Output the (x, y) coordinate of the center of the cell containing the given text.  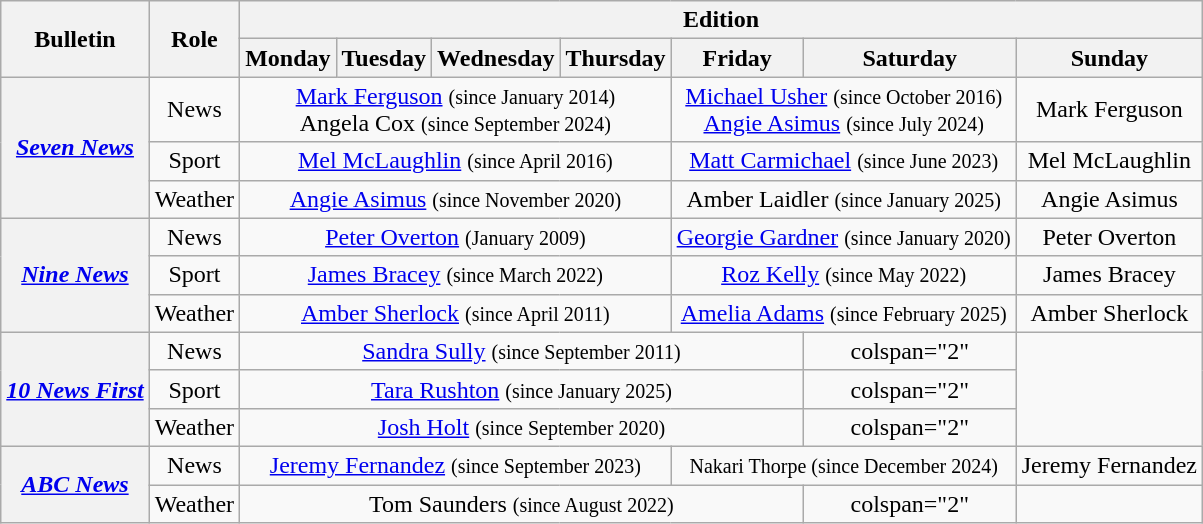
Nine News (75, 275)
Seven News (75, 148)
Jeremy Fernandez (1109, 465)
Matt Carmichael (since June 2023) (844, 161)
James Bracey (1109, 275)
Bulletin (75, 39)
Friday (737, 58)
Amber Laidler (since January 2025) (844, 199)
Sunday (1109, 58)
Nakari Thorpe (since December 2024) (844, 465)
Amelia Adams (since February 2025) (844, 313)
Peter Overton (1109, 237)
Tara Rushton (since January 2025) (522, 389)
Roz Kelly (since May 2022) (844, 275)
Tuesday (384, 58)
Georgie Gardner (since January 2020) (844, 237)
10 News First (75, 389)
Amber Sherlock (since April 2011) (456, 313)
Role (194, 39)
James Bracey (since March 2022) (456, 275)
Tom Saunders (since August 2022) (522, 503)
Edition (722, 20)
Angie Asimus (since November 2020) (456, 199)
Amber Sherlock (1109, 313)
Mark Ferguson (1109, 110)
Mel McLaughlin (since April 2016) (456, 161)
Wednesday (496, 58)
Thursday (616, 58)
Sandra Sully (since September 2011) (522, 351)
Saturday (910, 58)
Monday (288, 58)
Angie Asimus (1109, 199)
ABC News (75, 484)
Josh Holt (since September 2020) (522, 427)
Jeremy Fernandez (since September 2023) (456, 465)
Michael Usher (since October 2016)Angie Asimus (since July 2024) (844, 110)
Peter Overton (January 2009) (456, 237)
Mark Ferguson (since January 2014) Angela Cox (since September 2024) (456, 110)
Mel McLaughlin (1109, 161)
